Pinpoint the cell where the given text exists, returning its (x, y) midpoint coordinate. 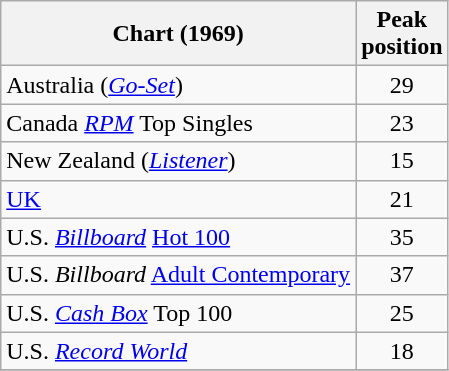
Canada RPM Top Singles (178, 123)
U.S. Record World (178, 351)
U.S. Billboard Adult Contemporary (178, 275)
U.S. Billboard Hot 100 (178, 237)
15 (402, 161)
37 (402, 275)
29 (402, 85)
35 (402, 237)
25 (402, 313)
18 (402, 351)
23 (402, 123)
Chart (1969) (178, 34)
21 (402, 199)
U.S. Cash Box Top 100 (178, 313)
UK (178, 199)
New Zealand (Listener) (178, 161)
Peakposition (402, 34)
Australia (Go-Set) (178, 85)
